Return (X, Y) of the center of cell containing provided text 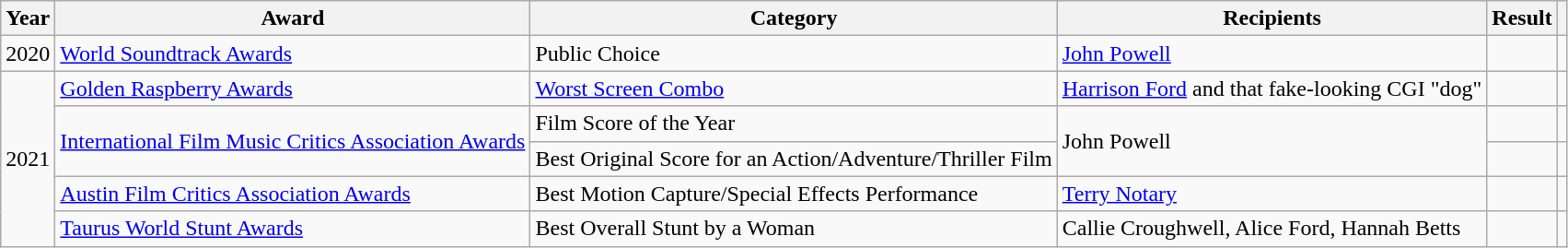
World Soundtrack Awards (293, 53)
Best Overall Stunt by a Woman (794, 229)
International Film Music Critics Association Awards (293, 141)
2021 (28, 159)
Harrison Ford and that fake-looking CGI "dog" (1272, 89)
Worst Screen Combo (794, 89)
Callie Croughwell, Alice Ford, Hannah Betts (1272, 229)
Golden Raspberry Awards (293, 89)
Austin Film Critics Association Awards (293, 194)
Award (293, 18)
Best Original Score for an Action/Adventure/Thriller Film (794, 159)
Result (1522, 18)
2020 (28, 53)
Film Score of the Year (794, 124)
Taurus World Stunt Awards (293, 229)
Category (794, 18)
Terry Notary (1272, 194)
Best Motion Capture/Special Effects Performance (794, 194)
Year (28, 18)
Recipients (1272, 18)
Public Choice (794, 53)
